Find where the given text appears and provide that cell's center as [x, y] coordinate. 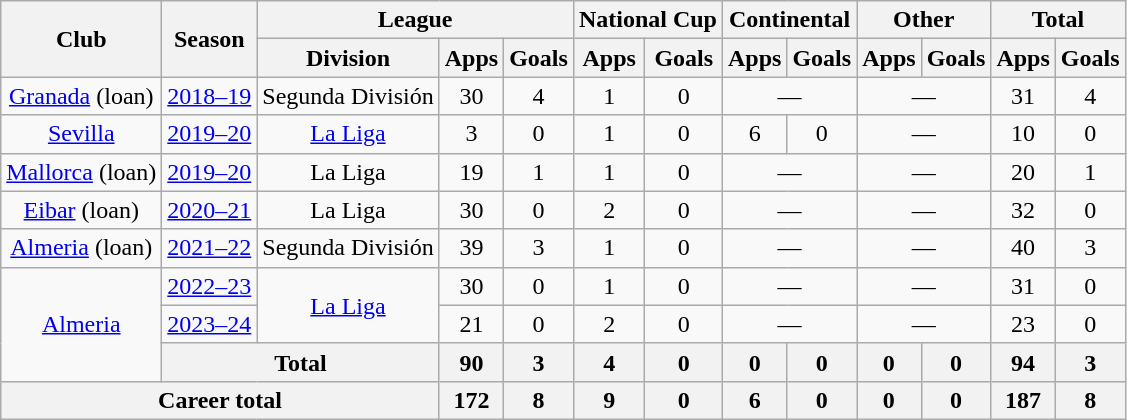
2023–24 [210, 324]
Career total [220, 400]
Eibar (loan) [82, 210]
9 [609, 400]
Continental [789, 20]
Division [348, 58]
39 [471, 248]
172 [471, 400]
19 [471, 172]
2020–21 [210, 210]
90 [471, 362]
94 [1023, 362]
40 [1023, 248]
Almeria (loan) [82, 248]
Other [924, 20]
Sevilla [82, 134]
Granada (loan) [82, 96]
23 [1023, 324]
10 [1023, 134]
Season [210, 39]
20 [1023, 172]
2021–22 [210, 248]
2018–19 [210, 96]
Almeria [82, 324]
Club [82, 39]
32 [1023, 210]
187 [1023, 400]
Mallorca (loan) [82, 172]
National Cup [648, 20]
21 [471, 324]
League [416, 20]
2022–23 [210, 286]
